Detect which cell encompasses the target text, then output its [X, Y] center coordinate. 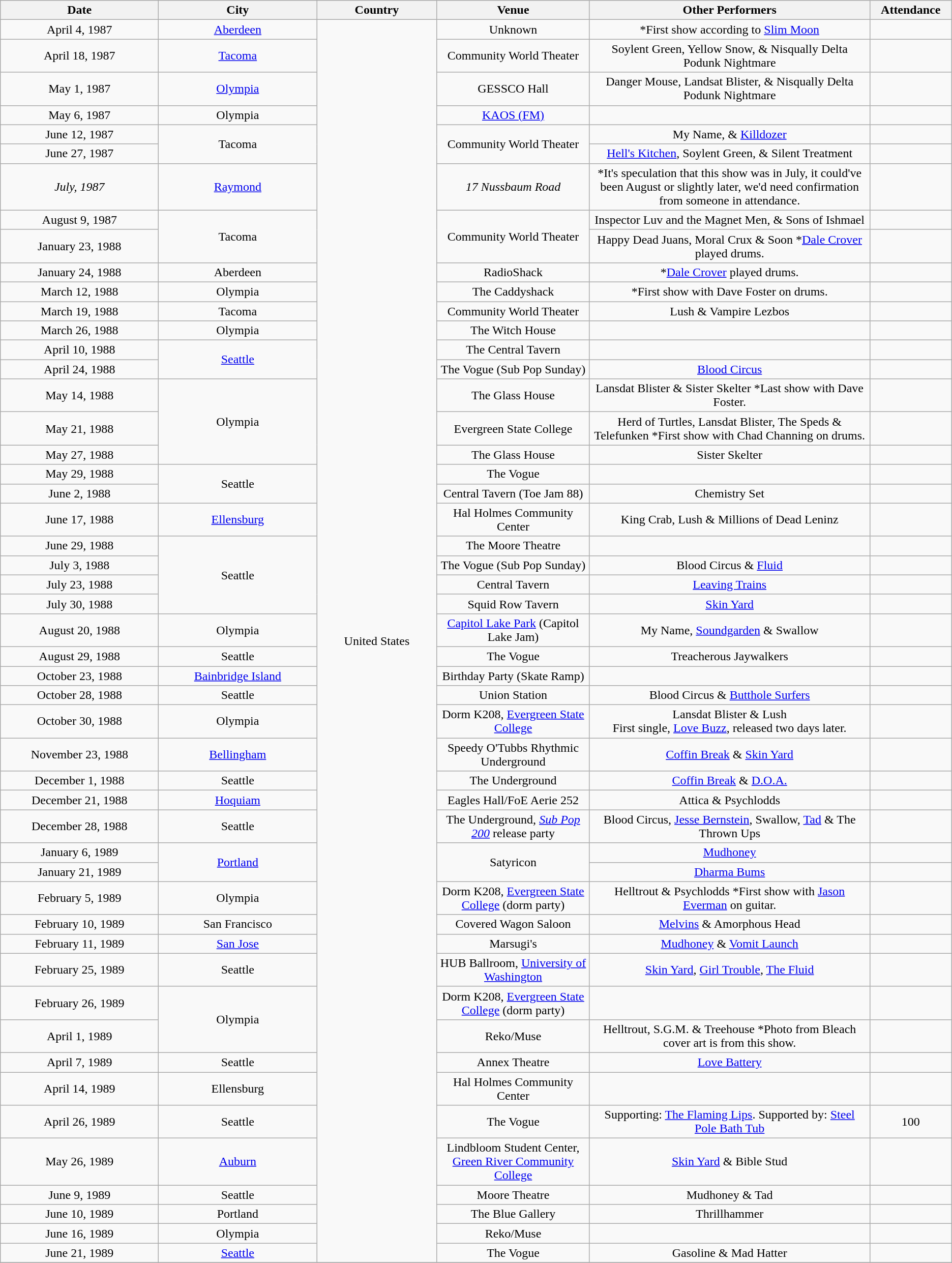
April 10, 1988 [79, 350]
The Central Tavern [513, 350]
June 21, 1989 [79, 1253]
Raymond [238, 187]
March 12, 1988 [79, 291]
The Underground, Sub Pop 200 release party [513, 826]
Capitol Lake Park (Capitol Lake Jam) [513, 630]
June 17, 1988 [79, 520]
June 27, 1987 [79, 154]
Blood Circus & Butthole Surfers [729, 695]
Inspector Luv and the Magnet Men, & Sons of Ishmael [729, 220]
Blood Circus & Fluid [729, 565]
Attendance [910, 10]
Skin Yard & Bible Stud [729, 1162]
Coffin Break & Skin Yard [729, 755]
Supporting: The Flaming Lips. Supported by: Steel Pole Bath Tub [729, 1122]
Union Station [513, 695]
Happy Dead Juans, Moral Crux & Soon *Dale Crover played drums. [729, 246]
KAOS (FM) [513, 115]
May 29, 1988 [79, 474]
My Name, & Killdozer [729, 134]
Blood Circus, Jesse Bernstein, Swallow, Tad & The Thrown Ups [729, 826]
The Witch House [513, 331]
Attica & Psychlodds [729, 800]
June 12, 1987 [79, 134]
*It's speculation that this show was in July, it could've been August or slightly later, we'd need confirmation from someone in attendance. [729, 187]
*First show according to Slim Moon [729, 30]
May 14, 1988 [79, 396]
August 20, 1988 [79, 630]
October 30, 1988 [79, 721]
April 26, 1989 [79, 1122]
June 2, 1988 [79, 493]
Skin Yard [729, 604]
May 21, 1988 [79, 428]
October 28, 1988 [79, 695]
April 18, 1987 [79, 56]
April 7, 1989 [79, 1062]
Marsugi's [513, 944]
October 23, 1988 [79, 676]
My Name, Soundgarden & Swallow [729, 630]
Bainbridge Island [238, 676]
Chemistry Set [729, 493]
Helltrout & Psychlodds *First show with Jason Everman on guitar. [729, 898]
Unknown [513, 30]
San Jose [238, 944]
Leaving Trains [729, 584]
100 [910, 1122]
January 21, 1989 [79, 872]
Soylent Green, Yellow Snow, & Nisqually Delta Podunk Nightmare [729, 56]
King Crab, Lush & Millions of Dead Leninz [729, 520]
Covered Wagon Saloon [513, 924]
June 16, 1989 [79, 1233]
June 29, 1988 [79, 546]
July 30, 1988 [79, 604]
July 3, 1988 [79, 565]
April 1, 1989 [79, 1036]
Hoquiam [238, 800]
Eagles Hall/FoE Aerie 252 [513, 800]
May 1, 1987 [79, 89]
June 10, 1989 [79, 1214]
Lansdat Blister & Sister Skelter *Last show with Dave Foster. [729, 396]
Bellingham [238, 755]
July 23, 1988 [79, 584]
December 28, 1988 [79, 826]
December 21, 1988 [79, 800]
City [238, 10]
May 27, 1988 [79, 455]
Mudhoney & Vomit Launch [729, 944]
Danger Mouse, Landsat Blister, & Nisqually Delta Podunk Nightmare [729, 89]
Central Tavern [513, 584]
Dharma Bums [729, 872]
Evergreen State College [513, 428]
April 4, 1987 [79, 30]
November 23, 1988 [79, 755]
San Francisco [238, 924]
Sister Skelter [729, 455]
Venue [513, 10]
Moore Theatre [513, 1195]
Country [377, 10]
February 26, 1989 [79, 1003]
*First show with Dave Foster on drums. [729, 291]
Gasoline & Mad Hatter [729, 1253]
Other Performers [729, 10]
RadioShack [513, 272]
May 26, 1989 [79, 1162]
Helltrout, S.G.M. & Treehouse *Photo from Bleach cover art is from this show. [729, 1036]
17 Nussbaum Road [513, 187]
Birthday Party (Skate Ramp) [513, 676]
*Dale Crover played drums. [729, 272]
Mudhoney [729, 853]
The Caddyshack [513, 291]
Squid Row Tavern [513, 604]
Blood Circus [729, 369]
United States [377, 641]
August 29, 1988 [79, 656]
Dorm K208, Evergreen State College [513, 721]
Speedy O'Tubbs Rhythmic Underground [513, 755]
Satyricon [513, 862]
February 25, 1989 [79, 970]
March 26, 1988 [79, 331]
April 14, 1989 [79, 1089]
Thrillhammer [729, 1214]
Coffin Break & D.O.A. [729, 781]
Herd of Turtles, Lansdat Blister, The Speds & Telefunken *First show with Chad Channing on drums. [729, 428]
June 9, 1989 [79, 1195]
Treacherous Jaywalkers [729, 656]
Auburn [238, 1162]
GESSCO Hall [513, 89]
Lindbloom Student Center, Green River Community College [513, 1162]
Mudhoney & Tad [729, 1195]
January 23, 1988 [79, 246]
March 19, 1988 [79, 311]
The Underground [513, 781]
Date [79, 10]
August 9, 1987 [79, 220]
May 6, 1987 [79, 115]
January 6, 1989 [79, 853]
February 11, 1989 [79, 944]
Lush & Vampire Lezbos [729, 311]
July, 1987 [79, 187]
Love Battery [729, 1062]
Central Tavern (Toe Jam 88) [513, 493]
February 10, 1989 [79, 924]
January 24, 1988 [79, 272]
Hell's Kitchen, Soylent Green, & Silent Treatment [729, 154]
February 5, 1989 [79, 898]
Lansdat Blister & LushFirst single, Love Buzz, released two days later. [729, 721]
Melvins & Amorphous Head [729, 924]
December 1, 1988 [79, 781]
The Blue Gallery [513, 1214]
Skin Yard, Girl Trouble, The Fluid [729, 970]
The Moore Theatre [513, 546]
Annex Theatre [513, 1062]
HUB Ballroom, University of Washington [513, 970]
April 24, 1988 [79, 369]
